Provide the (x, y) coordinate of the cell's center where the given text is located.  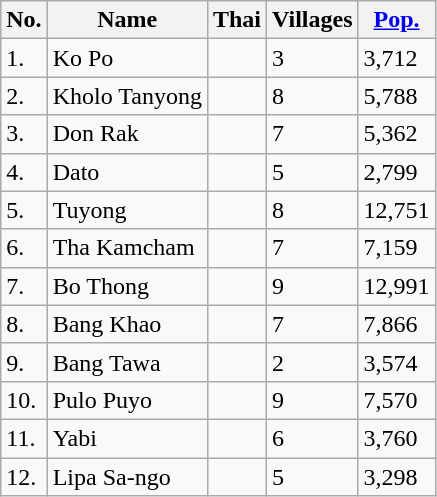
3,298 (396, 477)
3,574 (396, 362)
3,760 (396, 438)
2,799 (396, 172)
2. (24, 96)
6 (313, 438)
5,788 (396, 96)
Tha Kamcham (127, 248)
7,866 (396, 324)
Tuyong (127, 210)
1. (24, 58)
Bang Tawa (127, 362)
11. (24, 438)
5,362 (396, 134)
Bo Thong (127, 286)
Villages (313, 20)
Kholo Tanyong (127, 96)
Thai (236, 20)
10. (24, 400)
Ko Po (127, 58)
Yabi (127, 438)
Bang Khao (127, 324)
7,159 (396, 248)
Lipa Sa-ngo (127, 477)
3 (313, 58)
5. (24, 210)
12. (24, 477)
4. (24, 172)
7. (24, 286)
7,570 (396, 400)
No. (24, 20)
3. (24, 134)
3,712 (396, 58)
Name (127, 20)
Pulo Puyo (127, 400)
Don Rak (127, 134)
12,991 (396, 286)
2 (313, 362)
8. (24, 324)
12,751 (396, 210)
Dato (127, 172)
9. (24, 362)
6. (24, 248)
Pop. (396, 20)
